Pinpoint the cell where the given text exists, returning its (X, Y) midpoint coordinate. 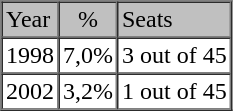
1998 (30, 56)
1 out of 45 (174, 92)
3,2% (88, 92)
3 out of 45 (174, 56)
7,0% (88, 56)
2002 (30, 92)
Seats (174, 20)
% (88, 20)
Year (30, 20)
